Scan for the cell matching the given text and deliver its [x, y] coordinate at center. 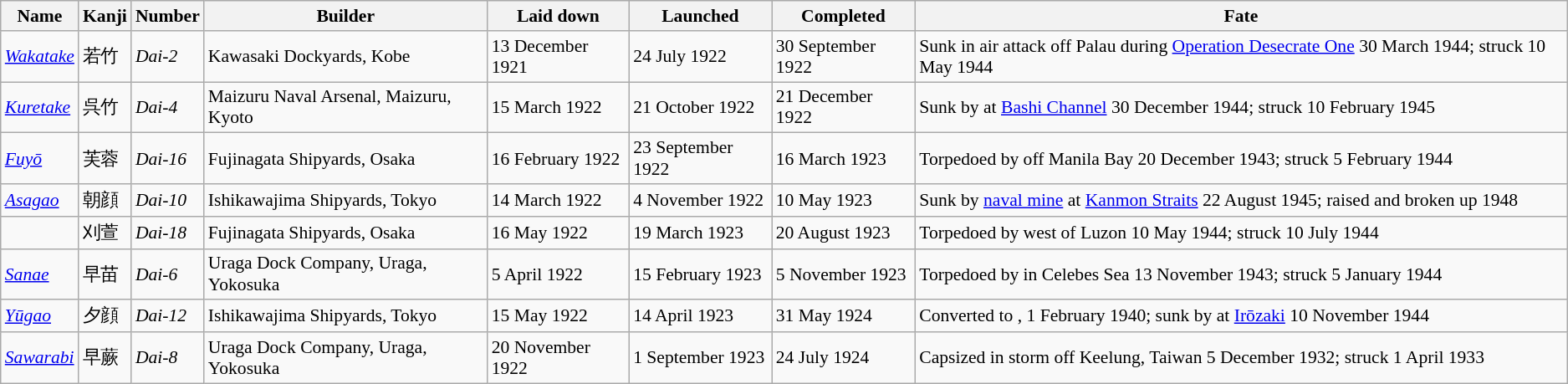
Wakatake [40, 57]
24 July 1924 [843, 358]
Kanji [105, 16]
Dai-6 [167, 274]
Sunk by naval mine at Kanmon Straits 22 August 1945; raised and broken up 1948 [1241, 201]
Capsized in storm off Keelung, Taiwan 5 December 1932; struck 1 April 1933 [1241, 358]
呉竹 [105, 107]
5 April 1922 [559, 274]
1 September 1923 [701, 358]
Yūgao [40, 316]
早苗 [105, 274]
朝顔 [105, 201]
Torpedoed by in Celebes Sea 13 November 1943; struck 5 January 1944 [1241, 274]
Kuretake [40, 107]
15 May 1922 [559, 316]
芙蓉 [105, 159]
Converted to , 1 February 1940; sunk by at Irōzaki 10 November 1944 [1241, 316]
15 March 1922 [559, 107]
Maizuru Naval Arsenal, Maizuru, Kyoto [346, 107]
若竹 [105, 57]
21 December 1922 [843, 107]
16 February 1922 [559, 159]
16 May 1922 [559, 233]
Sunk in air attack off Palau during Operation Desecrate One 30 March 1944; struck 10 May 1944 [1241, 57]
Number [167, 16]
30 September 1922 [843, 57]
Launched [701, 16]
Laid down [559, 16]
早蕨 [105, 358]
Dai-10 [167, 201]
夕顔 [105, 316]
15 February 1923 [701, 274]
Dai-4 [167, 107]
14 March 1922 [559, 201]
Torpedoed by off Manila Bay 20 December 1943; struck 5 February 1944 [1241, 159]
Dai-12 [167, 316]
Dai-16 [167, 159]
Name [40, 16]
Dai-2 [167, 57]
Sunk by at Bashi Channel 30 December 1944; struck 10 February 1945 [1241, 107]
24 July 1922 [701, 57]
31 May 1924 [843, 316]
16 March 1923 [843, 159]
14 April 1923 [701, 316]
Asagao [40, 201]
Dai-18 [167, 233]
13 December 1921 [559, 57]
Builder [346, 16]
Sawarabi [40, 358]
5 November 1923 [843, 274]
Sanae [40, 274]
Torpedoed by west of Luzon 10 May 1944; struck 10 July 1944 [1241, 233]
19 March 1923 [701, 233]
Kawasaki Dockyards, Kobe [346, 57]
20 August 1923 [843, 233]
4 November 1922 [701, 201]
23 September 1922 [701, 159]
Fuyō [40, 159]
Dai-8 [167, 358]
10 May 1923 [843, 201]
Fate [1241, 16]
21 October 1922 [701, 107]
20 November 1922 [559, 358]
刈萱 [105, 233]
Completed [843, 16]
